Output the [x, y] coordinate of the center of the cell containing the given text.  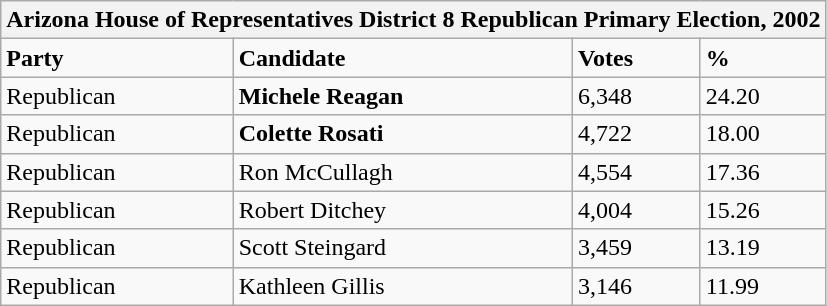
24.20 [763, 96]
Candidate [402, 58]
Ron McCullagh [402, 172]
Colette Rosati [402, 134]
3,146 [636, 286]
Robert Ditchey [402, 210]
4,004 [636, 210]
Scott Steingard [402, 248]
4,554 [636, 172]
Arizona House of Representatives District 8 Republican Primary Election, 2002 [414, 20]
18.00 [763, 134]
11.99 [763, 286]
Michele Reagan [402, 96]
3,459 [636, 248]
% [763, 58]
Kathleen Gillis [402, 286]
15.26 [763, 210]
Votes [636, 58]
13.19 [763, 248]
4,722 [636, 134]
Party [117, 58]
6,348 [636, 96]
17.36 [763, 172]
